Find where the given text appears and provide that cell's center as [X, Y] coordinate. 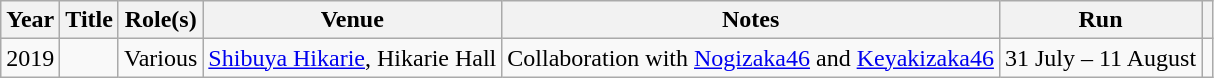
Title [90, 20]
Notes [751, 20]
Venue [352, 20]
Collaboration with Nogizaka46 and Keyakizaka46 [751, 58]
Role(s) [160, 20]
Year [30, 20]
31 July – 11 August [1100, 58]
Run [1100, 20]
Shibuya Hikarie, Hikarie Hall [352, 58]
2019 [30, 58]
Various [160, 58]
